Search for the cell housing the specified text and yield its [X, Y] center coordinate. 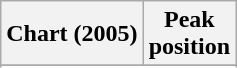
Peakposition [189, 34]
Chart (2005) [72, 34]
